Return [x, y] of the center of cell containing provided text 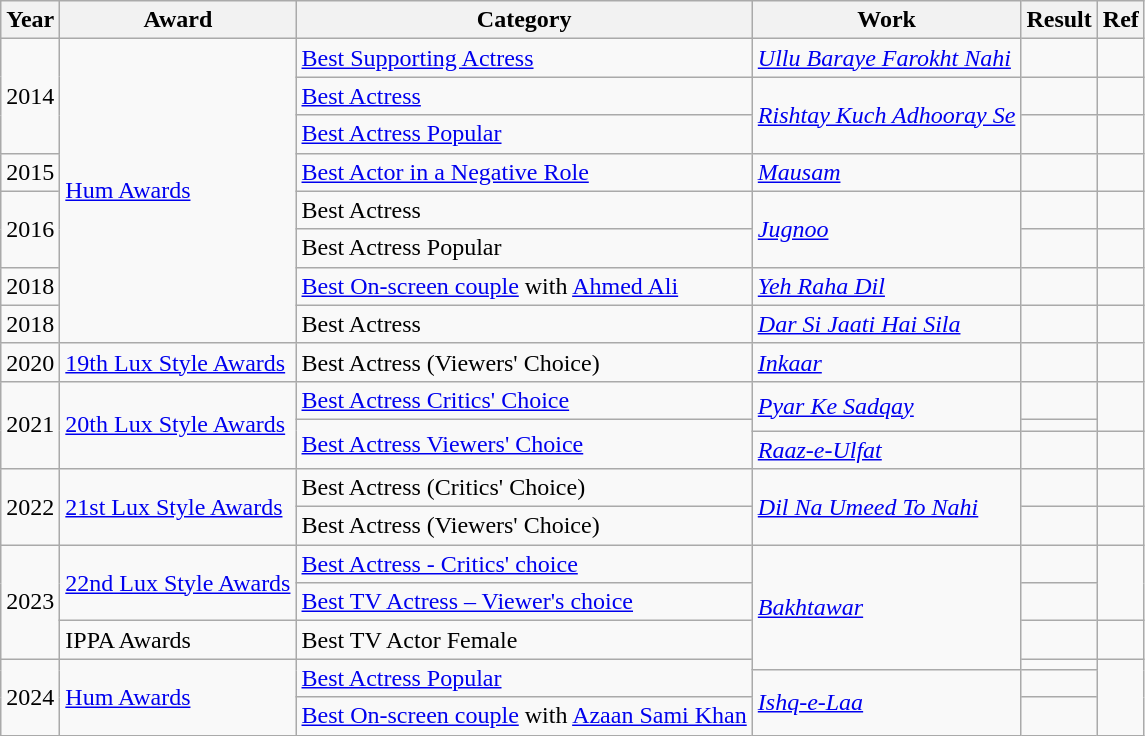
Best On-screen couple with Azaan Sami Khan [524, 716]
Inkaar [886, 362]
IPPA Awards [178, 640]
Best Actress (Critics' Choice) [524, 488]
22nd Lux Style Awards [178, 583]
Bakhtawar [886, 608]
2014 [30, 96]
Mausam [886, 172]
Best TV Actor Female [524, 640]
2020 [30, 362]
2016 [30, 229]
Yeh Raha Dil [886, 286]
Best Actress - Critics' choice [524, 564]
Best Actress Viewers' Choice [524, 444]
Best TV Actress – Viewer's choice [524, 602]
Best Actress Critics' Choice [524, 400]
Award [178, 20]
Year [30, 20]
2023 [30, 602]
Raaz-e-Ulfat [886, 449]
20th Lux Style Awards [178, 424]
2015 [30, 172]
21st Lux Style Awards [178, 507]
Ullu Baraye Farokht Nahi [886, 58]
Best Actor in a Negative Role [524, 172]
2024 [30, 697]
Jugnoo [886, 229]
Ishq-e-Laa [886, 702]
Best Supporting Actress [524, 58]
Category [524, 20]
Work [886, 20]
2022 [30, 507]
Dar Si Jaati Hai Sila [886, 324]
Result [1059, 20]
Ref [1120, 20]
Rishtay Kuch Adhooray Se [886, 115]
Pyar Ke Sadqay [886, 406]
2021 [30, 424]
19th Lux Style Awards [178, 362]
Best On-screen couple with Ahmed Ali [524, 286]
Dil Na Umeed To Nahi [886, 507]
